Return the [x, y] coordinate for the center point of the cell that contains the specified text.  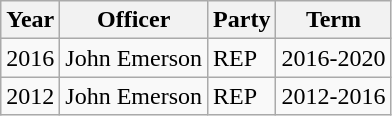
2016-2020 [334, 58]
Officer [134, 20]
2012-2016 [334, 96]
Term [334, 20]
Year [30, 20]
Party [242, 20]
2012 [30, 96]
2016 [30, 58]
